Return the [X, Y] coordinate for the center point of the cell that contains the specified text.  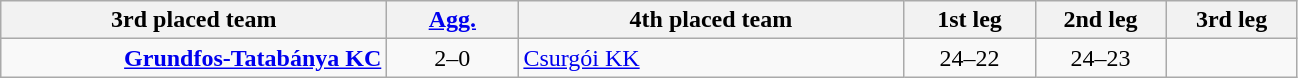
24–22 [970, 58]
3rd placed team [194, 20]
Csurgói KK [711, 58]
3rd leg [1232, 20]
24–23 [1100, 58]
4th placed team [711, 20]
2–0 [452, 58]
Agg. [452, 20]
Grundfos-Tatabánya KC [194, 58]
2nd leg [1100, 20]
1st leg [970, 20]
